Find where the given text appears and provide that cell's center as (X, Y) coordinate. 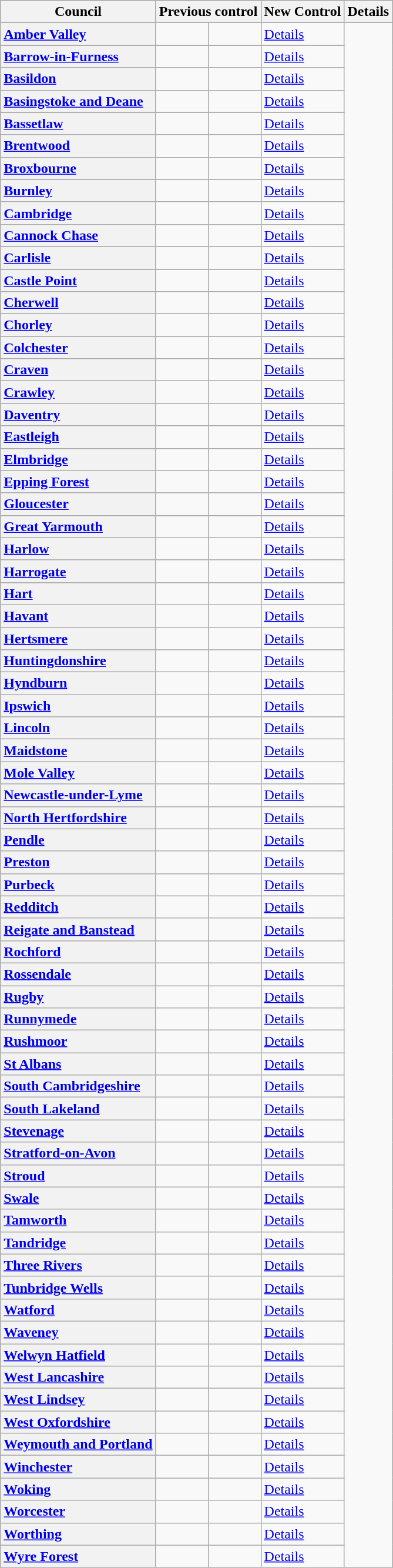
Cambridge (78, 213)
Barrow-in-Furness (78, 56)
Cannock Chase (78, 235)
Watford (78, 1310)
North Hertfordshire (78, 818)
Runnymede (78, 1019)
Stevenage (78, 1131)
Wyre Forest (78, 1556)
Rugby (78, 997)
Hyndburn (78, 683)
Harrogate (78, 571)
Three Rivers (78, 1265)
Purbeck (78, 885)
West Lindsey (78, 1400)
Swale (78, 1198)
Tunbridge Wells (78, 1287)
Daventry (78, 415)
Craven (78, 370)
Gloucester (78, 504)
Bassetlaw (78, 124)
Stratford-on-Avon (78, 1153)
Huntingdonshire (78, 661)
Reigate and Banstead (78, 929)
Worcester (78, 1512)
Previous control (208, 12)
Rochford (78, 952)
Maidstone (78, 750)
Carlisle (78, 258)
West Lancashire (78, 1377)
Ipswich (78, 706)
Preston (78, 862)
Elmbridge (78, 459)
Castle Point (78, 281)
Redditch (78, 907)
Worthing (78, 1534)
Mole Valley (78, 773)
Woking (78, 1489)
Rossendale (78, 974)
Welwyn Hatfield (78, 1355)
Tamworth (78, 1220)
Burnley (78, 191)
Crawley (78, 392)
Tandridge (78, 1243)
Lincoln (78, 728)
Harlow (78, 549)
Hart (78, 593)
Weymouth and Portland (78, 1444)
Basingstoke and Deane (78, 101)
South Lakeland (78, 1109)
Colchester (78, 348)
Havant (78, 616)
Epping Forest (78, 482)
Chorley (78, 325)
Council (78, 12)
Amber Valley (78, 34)
Brentwood (78, 146)
West Oxfordshire (78, 1422)
Newcastle-under-Lyme (78, 795)
Cherwell (78, 303)
New Control (303, 12)
Rushmoor (78, 1042)
South Cambridgeshire (78, 1086)
Basildon (78, 79)
Pendle (78, 840)
Winchester (78, 1467)
Great Yarmouth (78, 526)
Hertsmere (78, 638)
Waveney (78, 1332)
Eastleigh (78, 437)
St Albans (78, 1064)
Broxbourne (78, 168)
Stroud (78, 1176)
